Extract the (x, y) coordinate from the center of the cell holding the provided text.  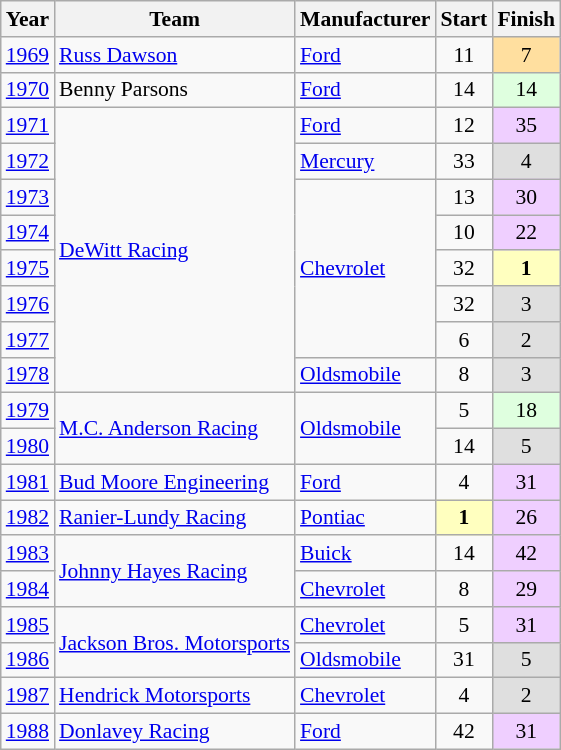
1975 (28, 269)
Pontiac (365, 518)
Team (174, 19)
1978 (28, 375)
26 (526, 518)
11 (464, 55)
22 (526, 233)
Start (464, 19)
1972 (28, 162)
Bud Moore Engineering (174, 482)
1980 (28, 447)
1976 (28, 304)
Benny Parsons (174, 90)
Russ Dawson (174, 55)
Mercury (365, 162)
Buick (365, 554)
18 (526, 411)
Hendrick Motorsports (174, 696)
Manufacturer (365, 19)
29 (526, 589)
1974 (28, 233)
Jackson Bros. Motorsports (174, 642)
33 (464, 162)
7 (526, 55)
1988 (28, 732)
1981 (28, 482)
1983 (28, 554)
1979 (28, 411)
1973 (28, 197)
1982 (28, 518)
1971 (28, 126)
Finish (526, 19)
Donlavey Racing (174, 732)
Johnny Hayes Racing (174, 572)
DeWitt Racing (174, 250)
6 (464, 340)
1970 (28, 90)
30 (526, 197)
Year (28, 19)
1977 (28, 340)
1969 (28, 55)
12 (464, 126)
M.C. Anderson Racing (174, 428)
1986 (28, 660)
1984 (28, 589)
10 (464, 233)
35 (526, 126)
1985 (28, 625)
Ranier-Lundy Racing (174, 518)
1987 (28, 696)
13 (464, 197)
